Extract the [x, y] coordinate from the center of the cell holding the provided text.  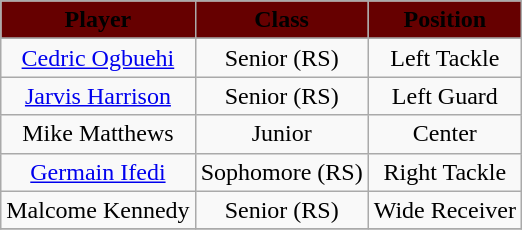
Wide Receiver [444, 210]
Left Guard [444, 96]
Right Tackle [444, 172]
Malcome Kennedy [98, 210]
Jarvis Harrison [98, 96]
Junior [282, 134]
Sophomore (RS) [282, 172]
Class [282, 20]
Center [444, 134]
Position [444, 20]
Germain Ifedi [98, 172]
Player [98, 20]
Left Tackle [444, 58]
Cedric Ogbuehi [98, 58]
Mike Matthews [98, 134]
